Locate the cell with the specified text and output its (X, Y) center coordinate. 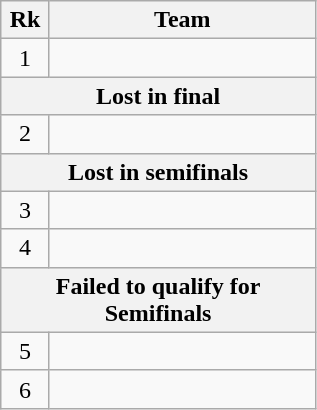
Lost in semifinals (158, 172)
1 (26, 58)
Rk (26, 20)
Team (182, 20)
2 (26, 134)
Lost in final (158, 96)
4 (26, 248)
3 (26, 210)
Failed to qualify for Semifinals (158, 300)
5 (26, 351)
6 (26, 389)
